Capture the cell that displays the provided text and extract its [x, y] central coordinate. 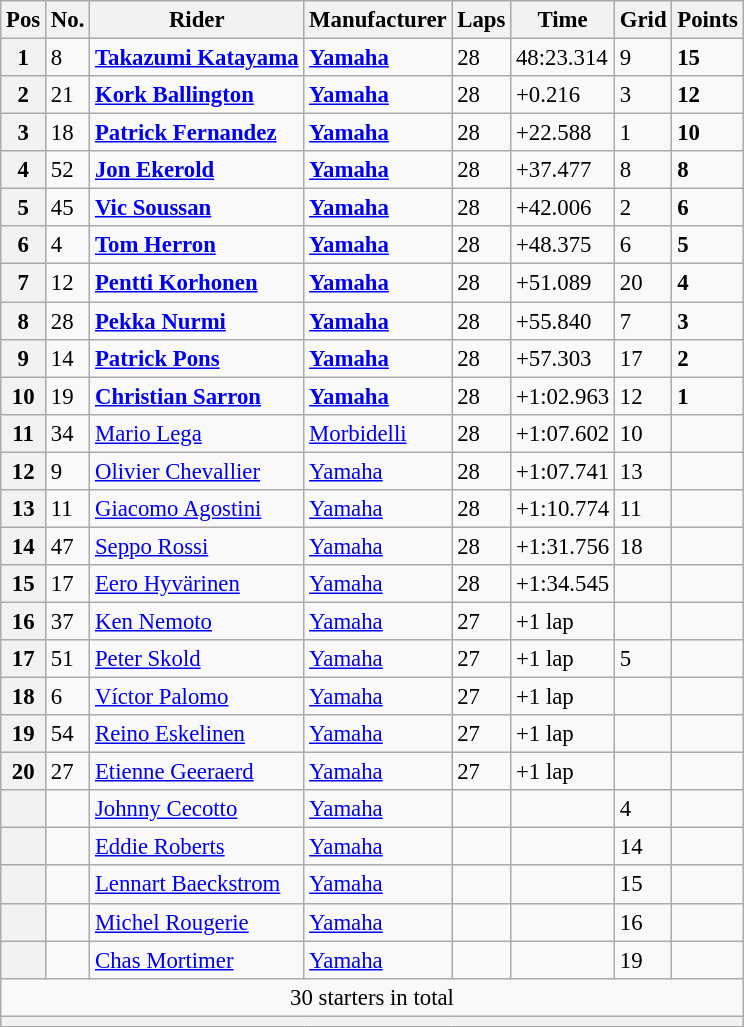
Kork Ballington [197, 95]
Vic Soussan [197, 208]
Eddie Roberts [197, 847]
Eero Hyvärinen [197, 584]
+1:02.963 [563, 396]
34 [68, 433]
Reino Eskelinen [197, 734]
Johnny Cecotto [197, 809]
+1:31.756 [563, 546]
48:23.314 [563, 58]
Patrick Pons [197, 358]
Rider [197, 20]
Christian Sarron [197, 396]
51 [68, 659]
Olivier Chevallier [197, 471]
+51.089 [563, 283]
30 starters in total [372, 997]
Patrick Fernandez [197, 133]
Seppo Rossi [197, 546]
Jon Ekerold [197, 170]
Pentti Korhonen [197, 283]
52 [68, 170]
+57.303 [563, 358]
Manufacturer [378, 20]
Tom Herron [197, 245]
+1:07.741 [563, 471]
Michel Rougerie [197, 922]
Pekka Nurmi [197, 321]
+48.375 [563, 245]
+42.006 [563, 208]
+37.477 [563, 170]
Grid [642, 20]
Peter Skold [197, 659]
+1:10.774 [563, 509]
45 [68, 208]
Ken Nemoto [197, 621]
Víctor Palomo [197, 697]
Chas Mortimer [197, 960]
+55.840 [563, 321]
Takazumi Katayama [197, 58]
Giacomo Agostini [197, 509]
Etienne Geeraerd [197, 772]
21 [68, 95]
Lennart Baeckstrom [197, 885]
47 [68, 546]
Laps [482, 20]
+1:34.545 [563, 584]
+1:07.602 [563, 433]
Pos [24, 20]
Time [563, 20]
+22.588 [563, 133]
Points [708, 20]
54 [68, 734]
Mario Lega [197, 433]
Morbidelli [378, 433]
No. [68, 20]
+0.216 [563, 95]
37 [68, 621]
